Pinpoint the cell where the given text exists, returning its [X, Y] midpoint coordinate. 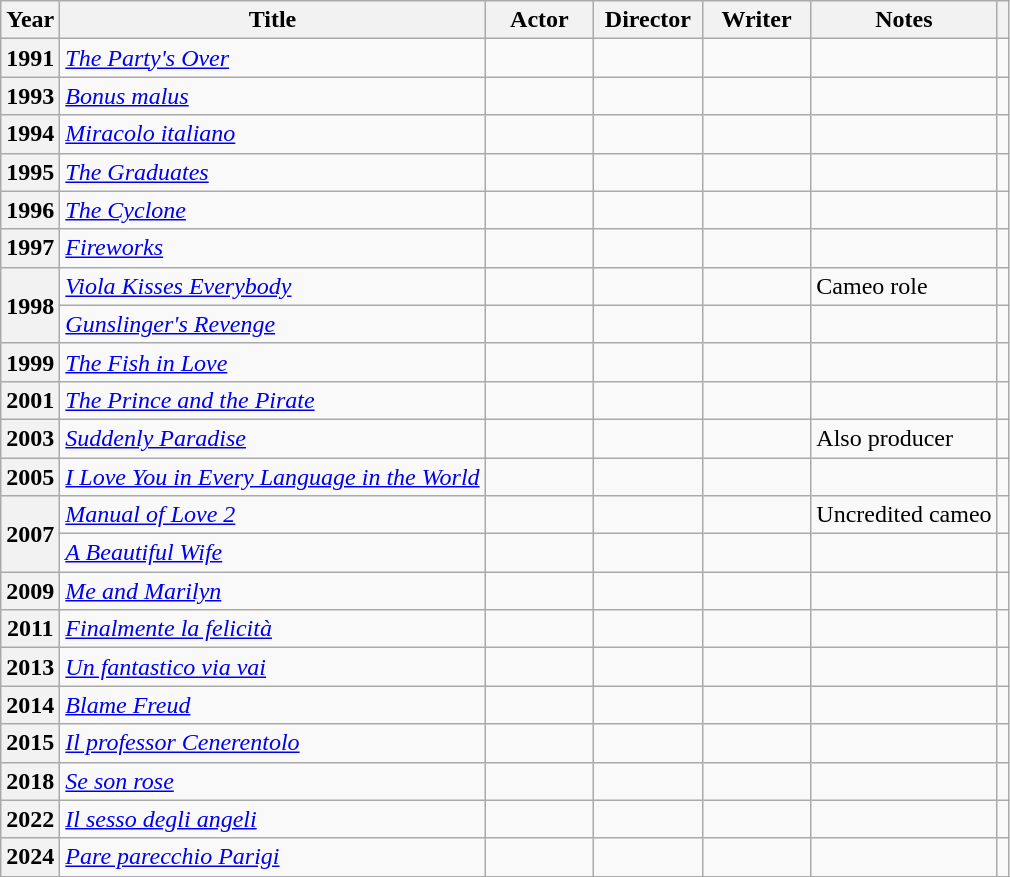
1999 [30, 362]
Uncredited cameo [904, 515]
Title [272, 20]
2018 [30, 781]
Suddenly Paradise [272, 438]
2014 [30, 705]
Finalmente la felicità [272, 629]
Me and Marilyn [272, 591]
A Beautiful Wife [272, 553]
Bonus malus [272, 96]
Se son rose [272, 781]
Viola Kisses Everybody [272, 286]
2003 [30, 438]
2013 [30, 667]
2001 [30, 400]
2011 [30, 629]
1996 [30, 210]
I Love You in Every Language in the World [272, 477]
2022 [30, 819]
Miracolo italiano [272, 134]
The Prince and the Pirate [272, 400]
The Graduates [272, 172]
Il professor Cenerentolo [272, 743]
Notes [904, 20]
2009 [30, 591]
1995 [30, 172]
2015 [30, 743]
Gunslinger's Revenge [272, 324]
Pare parecchio Parigi [272, 857]
Un fantastico via vai [272, 667]
1994 [30, 134]
1997 [30, 248]
The Cyclone [272, 210]
1998 [30, 305]
2005 [30, 477]
Year [30, 20]
Writer [756, 20]
Director [648, 20]
Blame Freud [272, 705]
1991 [30, 58]
Fireworks [272, 248]
The Party's Over [272, 58]
The Fish in Love [272, 362]
Manual of Love 2 [272, 515]
1993 [30, 96]
2007 [30, 534]
Il sesso degli angeli [272, 819]
2024 [30, 857]
Cameo role [904, 286]
Actor [540, 20]
Also producer [904, 438]
